From the cell containing the given text, extract its center point as [x, y] coordinate. 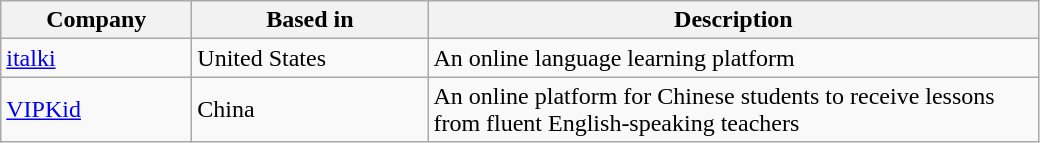
Based in [310, 20]
United States [310, 58]
An online platform for Chinese students to receive lessons from fluent English-speaking teachers [734, 110]
Company [96, 20]
VIPKid [96, 110]
Description [734, 20]
italki [96, 58]
China [310, 110]
An online language learning platform [734, 58]
